Return [X, Y] of the center of cell containing provided text 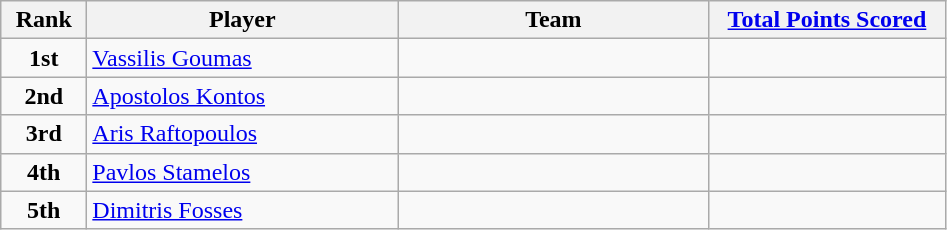
Total Points Scored [827, 20]
1st [44, 58]
Vassilis Goumas [242, 58]
Apostolos Kontos [242, 96]
2nd [44, 96]
Player [242, 20]
3rd [44, 134]
Aris Raftopoulos [242, 134]
4th [44, 172]
Team [554, 20]
Rank [44, 20]
Dimitris Fosses [242, 210]
Pavlos Stamelos [242, 172]
5th [44, 210]
